Capture the cell that displays the provided text and extract its (x, y) central coordinate. 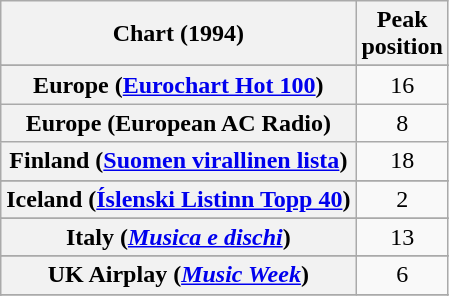
Europe (Eurochart Hot 100) (178, 85)
13 (402, 237)
UK Airplay (Music Week) (178, 275)
Chart (1994) (178, 34)
18 (402, 161)
Peakposition (402, 34)
16 (402, 85)
6 (402, 275)
Iceland (Íslenski Listinn Topp 40) (178, 199)
8 (402, 123)
Europe (European AC Radio) (178, 123)
Finland (Suomen virallinen lista) (178, 161)
2 (402, 199)
Italy (Musica e dischi) (178, 237)
